Detect which cell encompasses the target text, then output its [x, y] center coordinate. 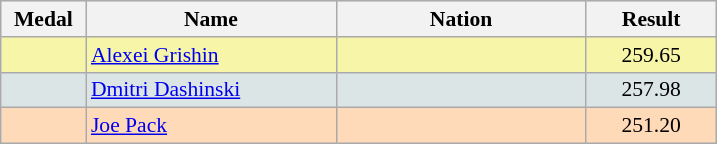
Medal [44, 19]
Nation [461, 19]
259.65 [651, 55]
Alexei Grishin [211, 55]
Result [651, 19]
257.98 [651, 90]
Joe Pack [211, 126]
251.20 [651, 126]
Dmitri Dashinski [211, 90]
Name [211, 19]
